Determine the [x, y] coordinate at the center of the cell enclosing the given text.  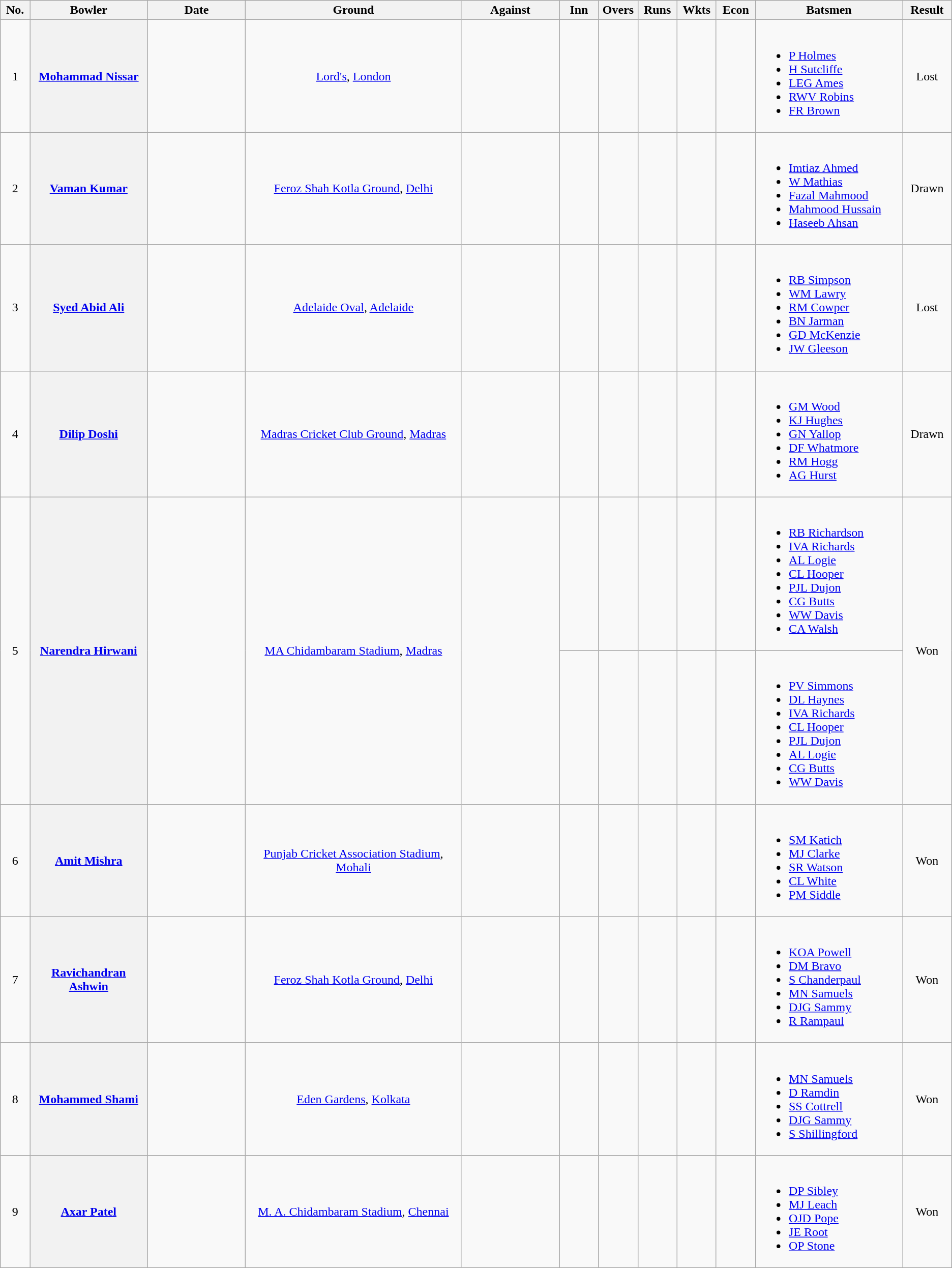
Dilip Doshi [88, 434]
9 [15, 1212]
Ground [353, 10]
Ravichandran Ashwin [88, 980]
MN SamuelsD RamdinSS CottrellDJG SammyS Shillingford [829, 1099]
Lord's, London [353, 76]
M. A. Chidambaram Stadium, Chennai [353, 1212]
Date [196, 10]
Overs [618, 10]
Mohammed Shami [88, 1099]
Wkts [697, 10]
SM KatichMJ ClarkeSR WatsonCL WhitePM Siddle [829, 861]
Bowler [88, 10]
Runs [657, 10]
Madras Cricket Club Ground, Madras [353, 434]
4 [15, 434]
Amit Mishra [88, 861]
3 [15, 308]
Result [928, 10]
Eden Gardens, Kolkata [353, 1099]
RB RichardsonIVA RichardsAL LogieCL HooperPJL DujonCG ButtsWW DavisCA Walsh [829, 574]
Axar Patel [88, 1212]
1 [15, 76]
DP SibleyMJ LeachOJD PopeJE RootOP Stone [829, 1212]
7 [15, 980]
8 [15, 1099]
Punjab Cricket Association Stadium, Mohali [353, 861]
PV SimmonsDL HaynesIVA RichardsCL HooperPJL DujonAL LogieCG ButtsWW Davis [829, 727]
MA Chidambaram Stadium, Madras [353, 651]
Inn [579, 10]
Batsmen [829, 10]
Narendra Hirwani [88, 651]
Syed Abid Ali [88, 308]
5 [15, 651]
Against [511, 10]
P HolmesH SutcliffeLEG AmesRWV RobinsFR Brown [829, 76]
Adelaide Oval, Adelaide [353, 308]
KOA PowellDM BravoS ChanderpaulMN SamuelsDJG SammyR Rampaul [829, 980]
2 [15, 188]
Econ [735, 10]
Imtiaz AhmedW MathiasFazal MahmoodMahmood HussainHaseeb Ahsan [829, 188]
RB SimpsonWM LawryRM CowperBN JarmanGD McKenzieJW Gleeson [829, 308]
No. [15, 10]
Vaman Kumar [88, 188]
6 [15, 861]
Mohammad Nissar [88, 76]
GM WoodKJ HughesGN YallopDF WhatmoreRM HoggAG Hurst [829, 434]
